Capture the cell that displays the provided text and extract its [X, Y] central coordinate. 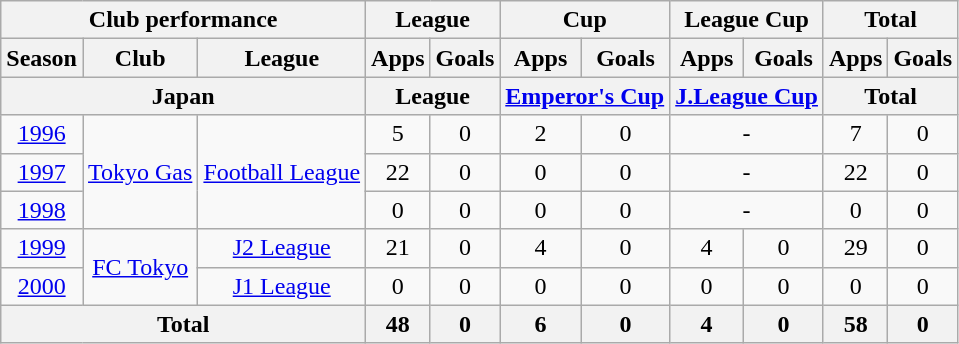
2 [541, 134]
1999 [42, 248]
Tokyo Gas [140, 172]
6 [541, 324]
Emperor's Cup [585, 96]
7 [855, 134]
1996 [42, 134]
29 [855, 248]
58 [855, 324]
Japan [184, 96]
J.League Cup [747, 96]
1997 [42, 172]
5 [398, 134]
Cup [585, 20]
J1 League [282, 286]
21 [398, 248]
Club [140, 58]
2000 [42, 286]
Season [42, 58]
J2 League [282, 248]
48 [398, 324]
Club performance [184, 20]
1998 [42, 210]
FC Tokyo [140, 267]
Football League [282, 172]
League Cup [747, 20]
